Detect which cell encompasses the target text, then output its [x, y] center coordinate. 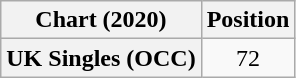
UK Singles (OCC) [101, 58]
72 [248, 58]
Chart (2020) [101, 20]
Position [248, 20]
